Search for the cell housing the specified text and yield its (X, Y) center coordinate. 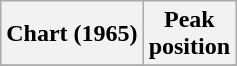
Chart (1965) (72, 34)
Peakposition (189, 34)
